From the cell containing the given text, extract its center point as [X, Y] coordinate. 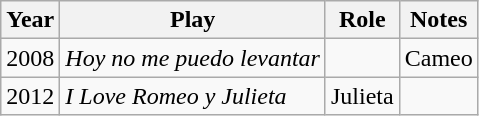
Cameo [438, 58]
Year [30, 20]
Hoy no me puedo levantar [193, 58]
Role [362, 20]
2008 [30, 58]
Notes [438, 20]
Julieta [362, 96]
Play [193, 20]
2012 [30, 96]
I Love Romeo y Julieta [193, 96]
